Search for the cell housing the specified text and yield its [X, Y] center coordinate. 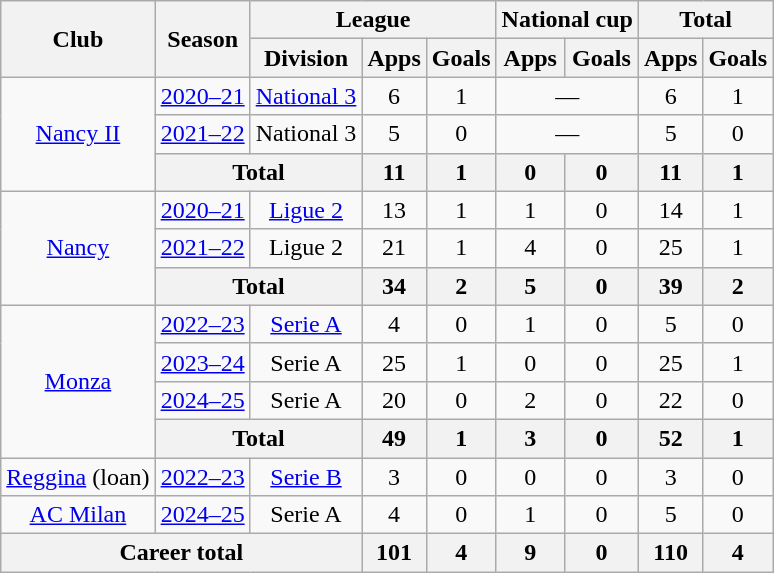
13 [394, 210]
21 [394, 248]
101 [394, 553]
Reggina (loan) [78, 477]
22 [670, 400]
Club [78, 39]
9 [530, 553]
Career total [182, 553]
52 [670, 438]
AC Milan [78, 515]
Season [202, 39]
Division [306, 58]
20 [394, 400]
14 [670, 210]
Nancy II [78, 134]
Serie B [306, 477]
2023–24 [202, 362]
39 [670, 286]
National cup [567, 20]
League [373, 20]
34 [394, 286]
Nancy [78, 248]
Monza [78, 381]
49 [394, 438]
110 [670, 553]
